Provide the (X, Y) coordinate of the cell's center where the given text is located.  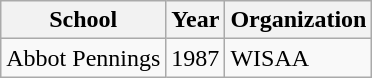
1987 (196, 58)
WISAA (298, 58)
School (84, 20)
Abbot Pennings (84, 58)
Organization (298, 20)
Year (196, 20)
